Return the [x, y] coordinate for the center point of the cell that contains the specified text.  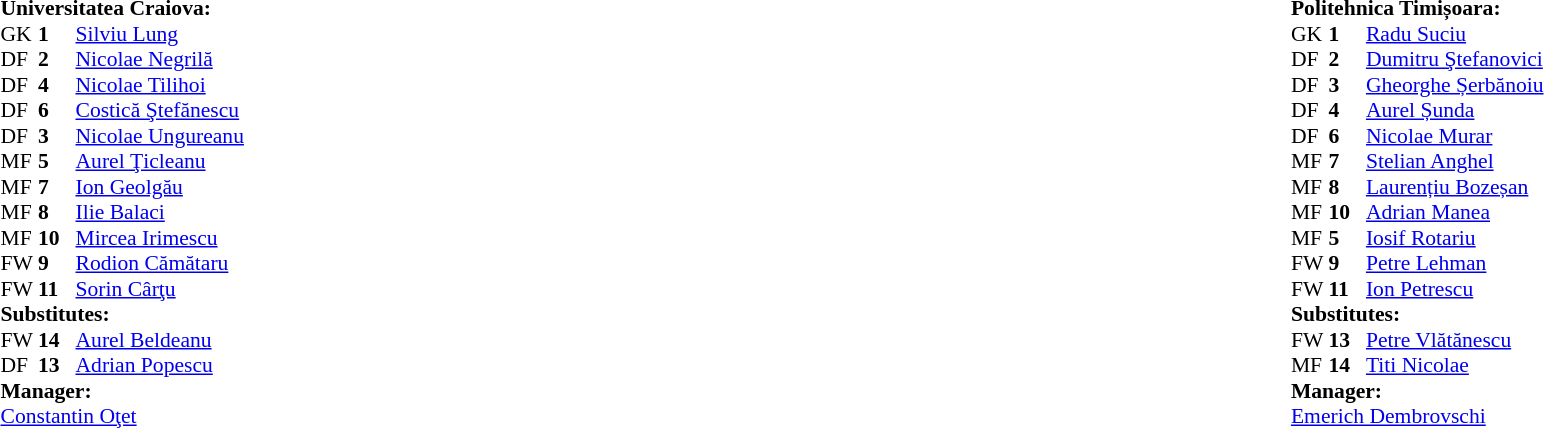
Nicolae Murar [1455, 136]
Adrian Manea [1455, 213]
Mircea Irimescu [160, 238]
Dumitru Ştefanovici [1455, 59]
Adrian Popescu [160, 365]
Ilie Balaci [160, 213]
Gheorghe Șerbănoiu [1455, 85]
Silviu Lung [160, 34]
Sorin Cârţu [160, 289]
Titi Nicolae [1455, 365]
Rodion Cămătaru [160, 263]
Radu Suciu [1455, 34]
Nicolae Negrilă [160, 59]
Nicolae Tilihoi [160, 85]
Iosif Rotariu [1455, 238]
Costică Ştefănescu [160, 111]
Ion Petrescu [1455, 289]
Aurel Ţicleanu [160, 161]
Laurențiu Bozeșan [1455, 187]
Nicolae Ungureanu [160, 136]
Aurel Șunda [1455, 111]
Aurel Beldeanu [160, 340]
Petre Lehman [1455, 263]
Stelian Anghel [1455, 161]
Ion Geolgău [160, 187]
Petre Vlătănescu [1455, 340]
